Scan for the cell matching the given text and deliver its (X, Y) coordinate at center. 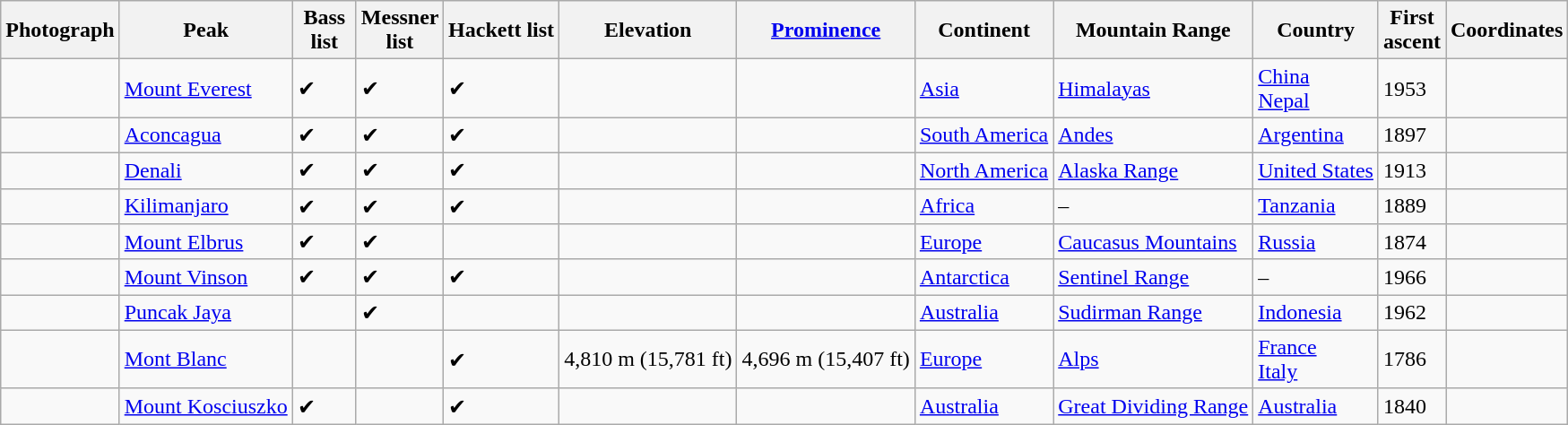
1889 (1411, 206)
4,810 m (15,781 ft) (648, 359)
Peak (206, 30)
South America (983, 135)
1953 (1411, 88)
1913 (1411, 170)
Mont Blanc (206, 359)
Great Dividing Range (1153, 406)
Messner list (400, 30)
Asia (983, 88)
1897 (1411, 135)
Indonesia (1316, 313)
Kilimanjaro (206, 206)
North America (983, 170)
Alps (1153, 359)
1840 (1411, 406)
Sentinel Range (1153, 277)
Photograph (60, 30)
Mount Vinson (206, 277)
United States (1316, 170)
Continent (983, 30)
Antarctica (983, 277)
Mount Elbrus (206, 242)
Mountain Range (1153, 30)
1966 (1411, 277)
1962 (1411, 313)
Tanzania (1316, 206)
Denali (206, 170)
Mount Kosciuszko (206, 406)
Africa (983, 206)
Aconcagua (206, 135)
Sudirman Range (1153, 313)
Prominence (826, 30)
1874 (1411, 242)
Argentina (1316, 135)
Russia (1316, 242)
FranceItaly (1316, 359)
Caucasus Mountains (1153, 242)
Andes (1153, 135)
Hackett list (502, 30)
4,696 m (15,407 ft) (826, 359)
Puncak Jaya (206, 313)
Country (1316, 30)
ChinaNepal (1316, 88)
Coordinates (1506, 30)
1786 (1411, 359)
Elevation (648, 30)
Himalayas (1153, 88)
Mount Everest (206, 88)
Alaska Range (1153, 170)
Bass list (325, 30)
First ascent (1411, 30)
